Pinpoint the cell where the given text exists, returning its (X, Y) midpoint coordinate. 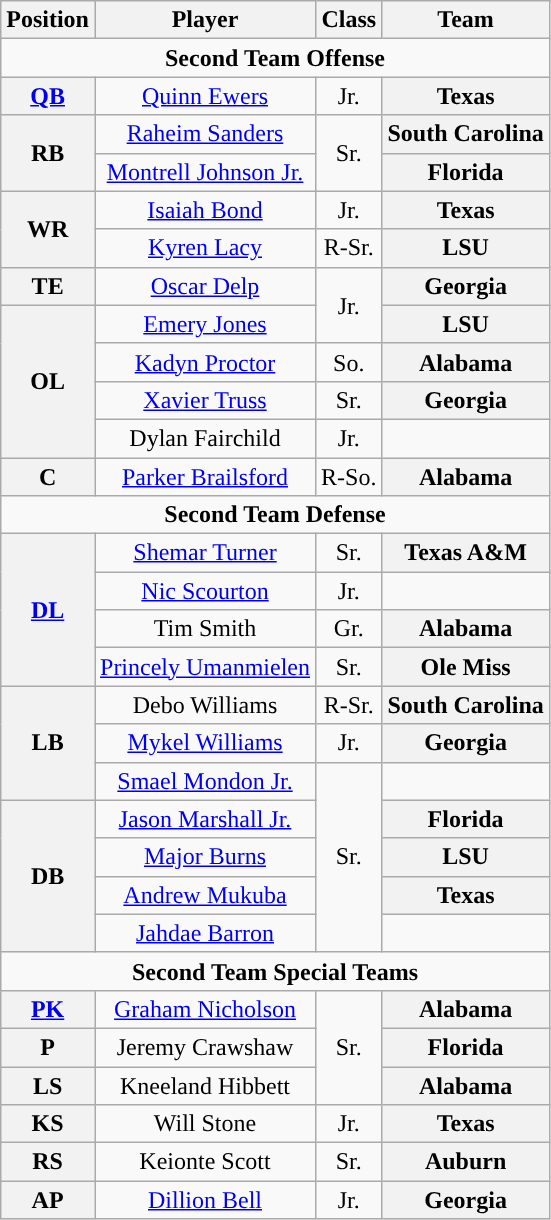
Auburn (466, 1162)
AP (48, 1200)
Jason Marshall Jr. (204, 819)
RB (48, 153)
Gr. (349, 629)
DL (48, 610)
PK (48, 1009)
Keionte Scott (204, 1162)
LB (48, 743)
Quinn Ewers (204, 96)
Mykel Williams (204, 743)
Texas A&M (466, 553)
Andrew Mukuba (204, 895)
Tim Smith (204, 629)
Class (349, 20)
Emery Jones (204, 324)
Kneeland Hibbett (204, 1085)
Graham Nicholson (204, 1009)
Player (204, 20)
Oscar Delp (204, 286)
Xavier Truss (204, 400)
Second Team Offense (276, 58)
Dillion Bell (204, 1200)
Team (466, 20)
C (48, 477)
Jahdae Barron (204, 933)
Will Stone (204, 1124)
DB (48, 876)
KS (48, 1124)
Major Burns (204, 857)
R-So. (349, 477)
Smael Mondon Jr. (204, 781)
Debo Williams (204, 705)
Jeremy Crawshaw (204, 1047)
Montrell Johnson Jr. (204, 172)
RS (48, 1162)
Nic Scourton (204, 591)
Second Team Defense (276, 515)
Position (48, 20)
Isaiah Bond (204, 210)
Dylan Fairchild (204, 438)
TE (48, 286)
LS (48, 1085)
Ole Miss (466, 667)
Princely Umanmielen (204, 667)
WR (48, 229)
P (48, 1047)
Kadyn Proctor (204, 362)
So. (349, 362)
Raheim Sanders (204, 134)
Parker Brailsford (204, 477)
OL (48, 381)
Shemar Turner (204, 553)
Kyren Lacy (204, 248)
QB (48, 96)
Second Team Special Teams (276, 971)
